Determine the [x, y] coordinate at the center of the cell enclosing the given text.  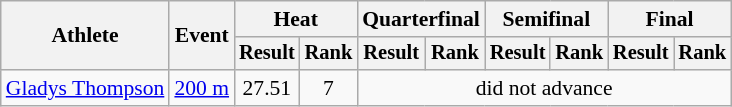
Final [670, 19]
Semifinal [546, 19]
Gladys Thompson [86, 88]
did not advance [544, 88]
Heat [296, 19]
27.51 [267, 88]
Athlete [86, 36]
200 m [202, 88]
7 [329, 88]
Event [202, 36]
Quarterfinal [421, 19]
